Provide the [x, y] coordinate of the cell's center where the given text is located.  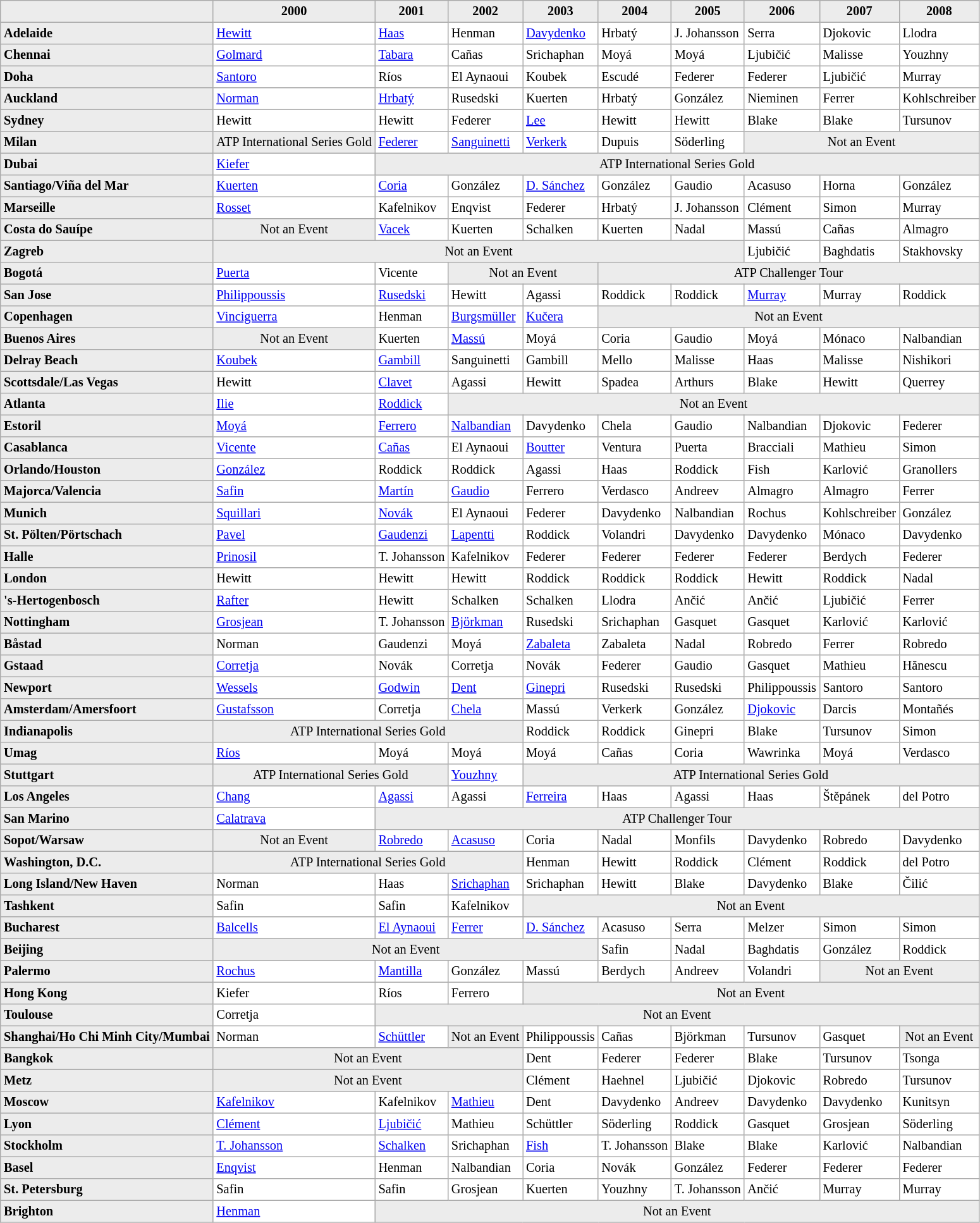
Prinosil [294, 556]
Munich [107, 513]
Sopot/Warsaw [107, 840]
Copenhagen [107, 317]
Squillari [294, 513]
Amsterdam/Amersfoort [107, 710]
St. Pölten/Pörtschach [107, 535]
Hong Kong [107, 993]
Nottingham [107, 622]
Lyon [107, 1124]
Toulouse [107, 1015]
Darcis [859, 710]
Kučera [560, 317]
Martín [411, 491]
Čilić [939, 884]
Tashkent [107, 906]
Chang [294, 797]
Querrey [939, 382]
Rosset [294, 207]
Newport [107, 687]
Doha [107, 77]
Brighton [107, 1211]
Los Angeles [107, 797]
Sydney [107, 120]
Vacek [411, 230]
2001 [411, 11]
2008 [939, 11]
Dupuis [635, 142]
Stuttgart [107, 775]
Nieminen [781, 99]
Pavel [294, 535]
Mello [635, 360]
Marseille [107, 207]
Haehnel [635, 1080]
2003 [560, 11]
2004 [635, 11]
Gstaad [107, 666]
Lee [560, 120]
's-Hertogenbosch [107, 600]
Metz [107, 1080]
Stakhovsky [939, 251]
Halle [107, 556]
St. Petersburg [107, 1189]
Spadea [635, 382]
Balcells [294, 928]
Chennai [107, 55]
Santiago/Viña del Mar [107, 186]
Stockholm [107, 1146]
Moscow [107, 1102]
London [107, 579]
Casablanca [107, 448]
Mantilla [411, 971]
Beijing [107, 949]
Granollers [939, 469]
Štěpánek [859, 797]
Godwin [411, 687]
Golmard [294, 55]
2006 [781, 11]
2002 [486, 11]
Monfils [707, 840]
Washington, D.C. [107, 862]
Hănescu [939, 666]
Long Island/New Haven [107, 884]
Scottsdale/Las Vegas [107, 382]
Gustafsson [294, 710]
Auckland [107, 99]
Delray Beach [107, 360]
Basel [107, 1167]
Rafter [294, 600]
Bogotá [107, 273]
Wawrinka [781, 753]
Milan [107, 142]
Melzer [781, 928]
Calatrava [294, 818]
Ventura [635, 448]
Umag [107, 753]
Bucharest [107, 928]
Adelaide [107, 33]
Bangkok [107, 1059]
Horna [859, 186]
Costa do Sauípe [107, 230]
Bracciali [781, 448]
Lapentti [486, 535]
Tabara [411, 55]
2005 [707, 11]
Indianapolis [107, 731]
Nishikori [939, 360]
Ilie [294, 404]
Montañés [939, 710]
Estoril [107, 426]
Båstad [107, 644]
Dubai [107, 164]
Ferreira [560, 797]
Kunitsyn [939, 1102]
San Marino [107, 818]
Majorca/Valencia [107, 491]
Burgsmüller [486, 317]
Zagreb [107, 251]
Atlanta [107, 404]
2007 [859, 11]
Escudé [635, 77]
Buenos Aires [107, 338]
San Jose [107, 295]
Wessels [294, 687]
Boutter [560, 448]
Clavet [411, 382]
Vinciguerra [294, 317]
Tsonga [939, 1059]
Arthurs [707, 382]
2000 [294, 11]
Shanghai/Ho Chi Minh City/Mumbai [107, 1036]
Palermo [107, 971]
Orlando/Houston [107, 469]
